For the text-containing cell, return its midpoint in [x, y] coordinate format. 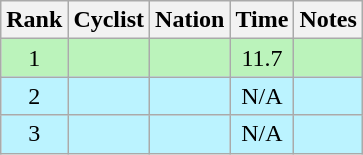
3 [34, 134]
Nation [190, 20]
2 [34, 96]
1 [34, 58]
Cyclist [109, 20]
11.7 [262, 58]
Rank [34, 20]
Notes [328, 20]
Time [262, 20]
